Find where the given text appears and provide that cell's center as [X, Y] coordinate. 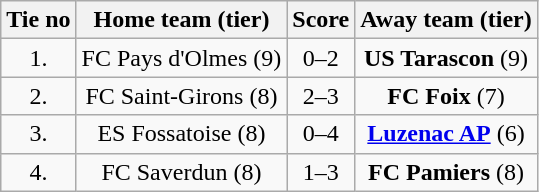
FC Saverdun (8) [182, 172]
Score [321, 20]
Home team (tier) [182, 20]
2. [38, 96]
FC Pamiers (8) [446, 172]
FC Foix (7) [446, 96]
FC Saint-Girons (8) [182, 96]
4. [38, 172]
Luzenac AP (6) [446, 134]
Away team (tier) [446, 20]
2–3 [321, 96]
0–2 [321, 58]
1. [38, 58]
FC Pays d'Olmes (9) [182, 58]
Tie no [38, 20]
0–4 [321, 134]
1–3 [321, 172]
ES Fossatoise (8) [182, 134]
3. [38, 134]
US Tarascon (9) [446, 58]
